Provide the (x, y) coordinate of the cell's center where the given text is located.  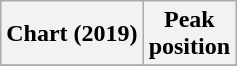
Chart (2019) (72, 34)
Peakposition (189, 34)
